Capture the cell that displays the provided text and extract its [X, Y] central coordinate. 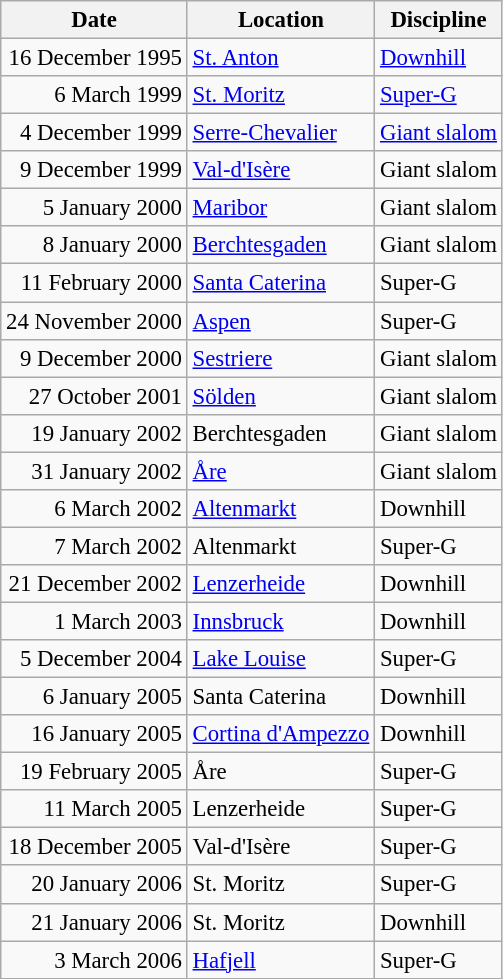
Discipline [439, 20]
Cortina d'Ampezzo [280, 734]
Lake Louise [280, 659]
5 January 2000 [94, 208]
Hafjell [280, 960]
6 March 2002 [94, 509]
21 January 2006 [94, 922]
Sestriere [280, 358]
5 December 2004 [94, 659]
9 December 1999 [94, 170]
24 November 2000 [94, 321]
19 February 2005 [94, 772]
Date [94, 20]
9 December 2000 [94, 358]
6 January 2005 [94, 697]
Serre-Chevalier [280, 133]
Innsbruck [280, 621]
3 March 2006 [94, 960]
Aspen [280, 321]
20 January 2006 [94, 885]
Maribor [280, 208]
Location [280, 20]
St. Anton [280, 58]
31 January 2002 [94, 471]
7 March 2002 [94, 546]
8 January 2000 [94, 245]
4 December 1999 [94, 133]
1 March 2003 [94, 621]
21 December 2002 [94, 584]
Sölden [280, 396]
11 February 2000 [94, 283]
6 March 1999 [94, 95]
11 March 2005 [94, 809]
19 January 2002 [94, 433]
16 January 2005 [94, 734]
18 December 2005 [94, 847]
27 October 2001 [94, 396]
16 December 1995 [94, 58]
